Return the [x, y] coordinate for the center point of the cell that contains the specified text.  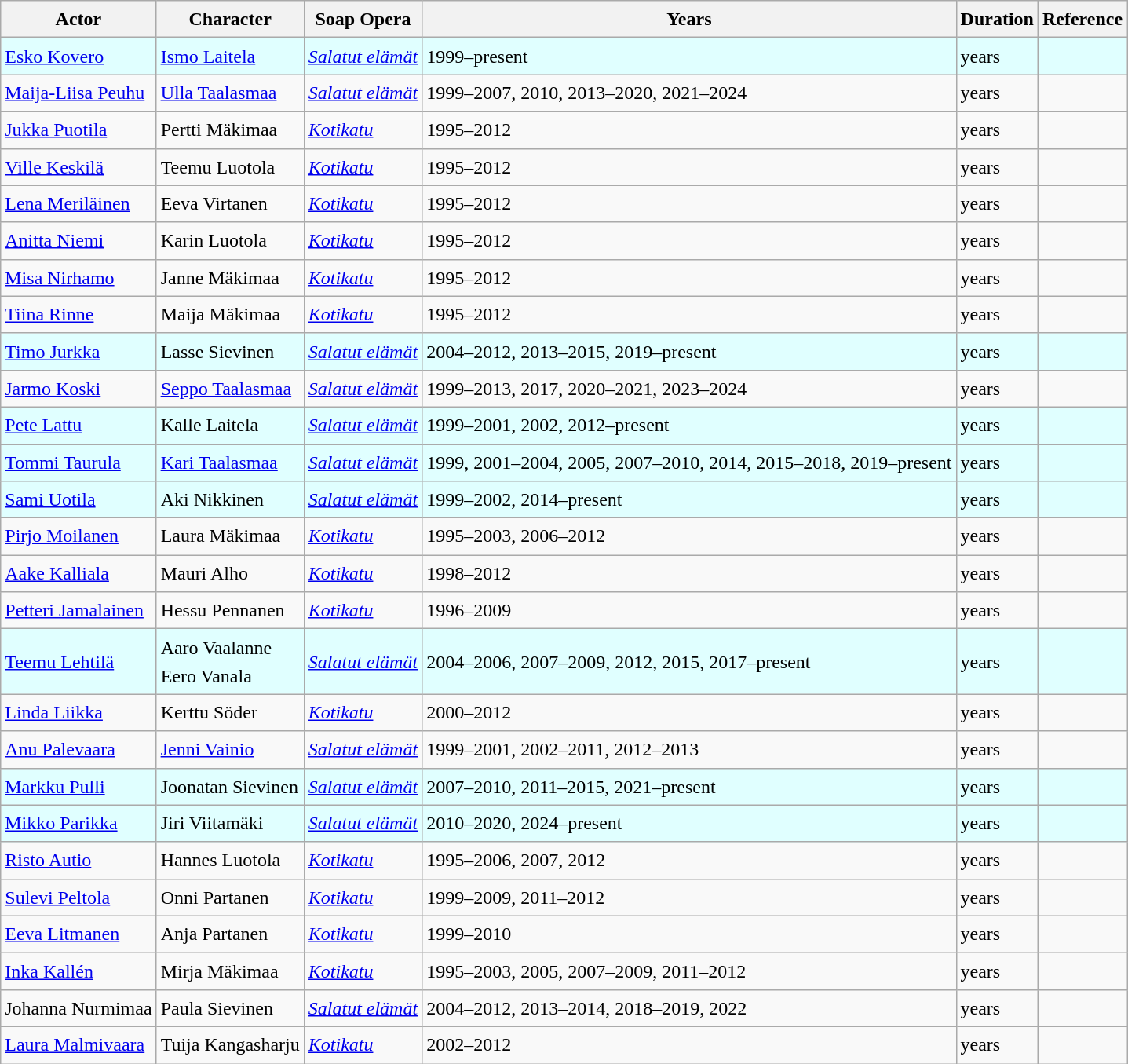
Mauri Alho [230, 573]
1999–present [689, 57]
Teemu Lehtilä [78, 661]
2004–2012, 2013–2015, 2019–present [689, 352]
1999–2001, 2002, 2012–present [689, 426]
Markku Pulli [78, 787]
Maija-Liisa Peuhu [78, 93]
Eeva Virtanen [230, 204]
2004–2006, 2007–2009, 2012, 2015, 2017–present [689, 661]
Timo Jurkka [78, 352]
Pertti Mäkimaa [230, 130]
Inka Kallén [78, 971]
Tuija Kangasharju [230, 1044]
Jiri Viitamäki [230, 823]
Petteri Jamalainen [78, 611]
Hannes Luotola [230, 861]
Laura Mäkimaa [230, 537]
Janne Mäkimaa [230, 278]
2000–2012 [689, 713]
Aaro VaalanneEero Vanala [230, 661]
Mirja Mäkimaa [230, 971]
Maija Mäkimaa [230, 314]
Tiina Rinne [78, 314]
Years [689, 19]
1998–2012 [689, 573]
Linda Liikka [78, 713]
Duration [997, 19]
Ulla Taalasmaa [230, 93]
Sami Uotila [78, 499]
Kari Taalasmaa [230, 463]
Onni Partanen [230, 897]
Misa Nirhamo [78, 278]
Laura Malmivaara [78, 1044]
Anitta Niemi [78, 240]
1995–2003, 2006–2012 [689, 537]
Pirjo Moilanen [78, 537]
1996–2009 [689, 611]
Karin Luotola [230, 240]
Tommi Taurula [78, 463]
1999–2013, 2017, 2020–2021, 2023–2024 [689, 388]
Soap Opera [363, 19]
Ismo Laitela [230, 57]
Kalle Laitela [230, 426]
1999, 2001–2004, 2005, 2007–2010, 2014, 2015–2018, 2019–present [689, 463]
Esko Kovero [78, 57]
2004–2012, 2013–2014, 2018–2019, 2022 [689, 1008]
Lena Meriläinen [78, 204]
Joonatan Sievinen [230, 787]
1999–2010 [689, 934]
1999–2007, 2010, 2013–2020, 2021–2024 [689, 93]
2002–2012 [689, 1044]
Actor [78, 19]
Risto Autio [78, 861]
Teemu Luotola [230, 166]
1999–2001, 2002–2011, 2012–2013 [689, 749]
1999–2009, 2011–2012 [689, 897]
Jarmo Koski [78, 388]
Mikko Parikka [78, 823]
Character [230, 19]
2007–2010, 2011–2015, 2021–present [689, 787]
Seppo Taalasmaa [230, 388]
Aake Kalliala [78, 573]
Sulevi Peltola [78, 897]
Eeva Litmanen [78, 934]
1999–2002, 2014–present [689, 499]
Kerttu Söder [230, 713]
Jenni Vainio [230, 749]
Anja Partanen [230, 934]
Aki Nikkinen [230, 499]
Lasse Sievinen [230, 352]
2010–2020, 2024–present [689, 823]
Reference [1082, 19]
1995–2003, 2005, 2007–2009, 2011–2012 [689, 971]
Hessu Pennanen [230, 611]
Anu Palevaara [78, 749]
Jukka Puotila [78, 130]
Johanna Nurmimaa [78, 1008]
Pete Lattu [78, 426]
1995–2006, 2007, 2012 [689, 861]
Paula Sievinen [230, 1008]
Ville Keskilä [78, 166]
